Identify which cell holds the provided text, then report its [X, Y] central coordinate. 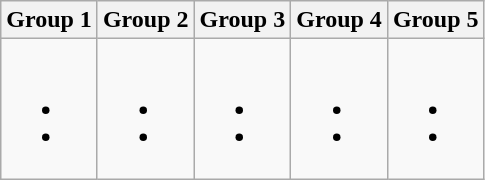
Group 1 [50, 20]
Group 4 [340, 20]
Group 3 [242, 20]
Group 5 [436, 20]
Group 2 [146, 20]
